Return (X, Y) of the center of cell containing provided text 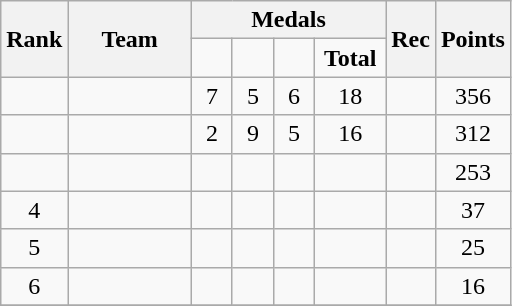
2 (212, 134)
Rank (34, 39)
Medals (288, 20)
Total (350, 58)
25 (472, 248)
7 (212, 96)
356 (472, 96)
Team (130, 39)
253 (472, 172)
Rec (411, 39)
Points (472, 39)
9 (252, 134)
18 (350, 96)
4 (34, 210)
37 (472, 210)
312 (472, 134)
